Return (x, y) of the center of cell containing provided text 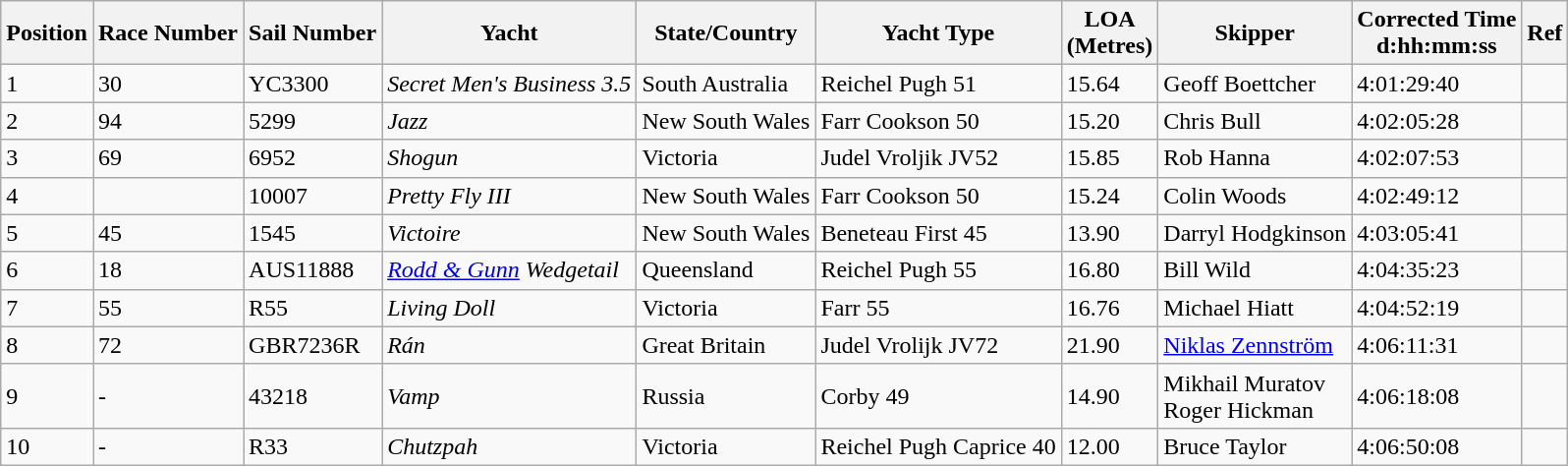
4:02:07:53 (1436, 158)
1545 (312, 233)
Russia (726, 395)
10007 (312, 196)
4:02:49:12 (1436, 196)
45 (167, 233)
4:02:05:28 (1436, 121)
Reichel Pugh Caprice 40 (938, 446)
4:03:05:41 (1436, 233)
15.24 (1110, 196)
Yacht (509, 33)
South Australia (726, 84)
Victoire (509, 233)
Pretty Fly III (509, 196)
Geoff Boettcher (1256, 84)
Ref (1544, 33)
Rodd & Gunn Wedgetail (509, 270)
72 (167, 345)
3 (47, 158)
5 (47, 233)
Chutzpah (509, 446)
30 (167, 84)
Corrected Time d:hh:mm:ss (1436, 33)
Corby 49 (938, 395)
4:04:52:19 (1436, 308)
Michael Hiatt (1256, 308)
Beneteau First 45 (938, 233)
Judel Vrolijk JV72 (938, 345)
Vamp (509, 395)
94 (167, 121)
21.90 (1110, 345)
LOA (Metres) (1110, 33)
R55 (312, 308)
AUS11888 (312, 270)
YC3300 (312, 84)
Bill Wild (1256, 270)
Rob Hanna (1256, 158)
8 (47, 345)
6 (47, 270)
R33 (312, 446)
4:01:29:40 (1436, 84)
Race Number (167, 33)
Bruce Taylor (1256, 446)
7 (47, 308)
Living Doll (509, 308)
43218 (312, 395)
Yacht Type (938, 33)
10 (47, 446)
4:06:18:08 (1436, 395)
Skipper (1256, 33)
Niklas Zennström (1256, 345)
Great Britain (726, 345)
2 (47, 121)
Reichel Pugh 51 (938, 84)
GBR7236R (312, 345)
Shogun (509, 158)
4:04:35:23 (1436, 270)
Chris Bull (1256, 121)
12.00 (1110, 446)
Rán (509, 345)
15.20 (1110, 121)
Darryl Hodgkinson (1256, 233)
1 (47, 84)
6952 (312, 158)
4 (47, 196)
Secret Men's Business 3.5 (509, 84)
16.80 (1110, 270)
15.85 (1110, 158)
4:06:50:08 (1436, 446)
Sail Number (312, 33)
13.90 (1110, 233)
Colin Woods (1256, 196)
Judel Vroljik JV52 (938, 158)
Position (47, 33)
Jazz (509, 121)
4:06:11:31 (1436, 345)
5299 (312, 121)
18 (167, 270)
Mikhail Muratov Roger Hickman (1256, 395)
15.64 (1110, 84)
State/Country (726, 33)
16.76 (1110, 308)
Queensland (726, 270)
Farr 55 (938, 308)
14.90 (1110, 395)
55 (167, 308)
69 (167, 158)
Reichel Pugh 55 (938, 270)
9 (47, 395)
